Detect which cell encompasses the target text, then output its [X, Y] center coordinate. 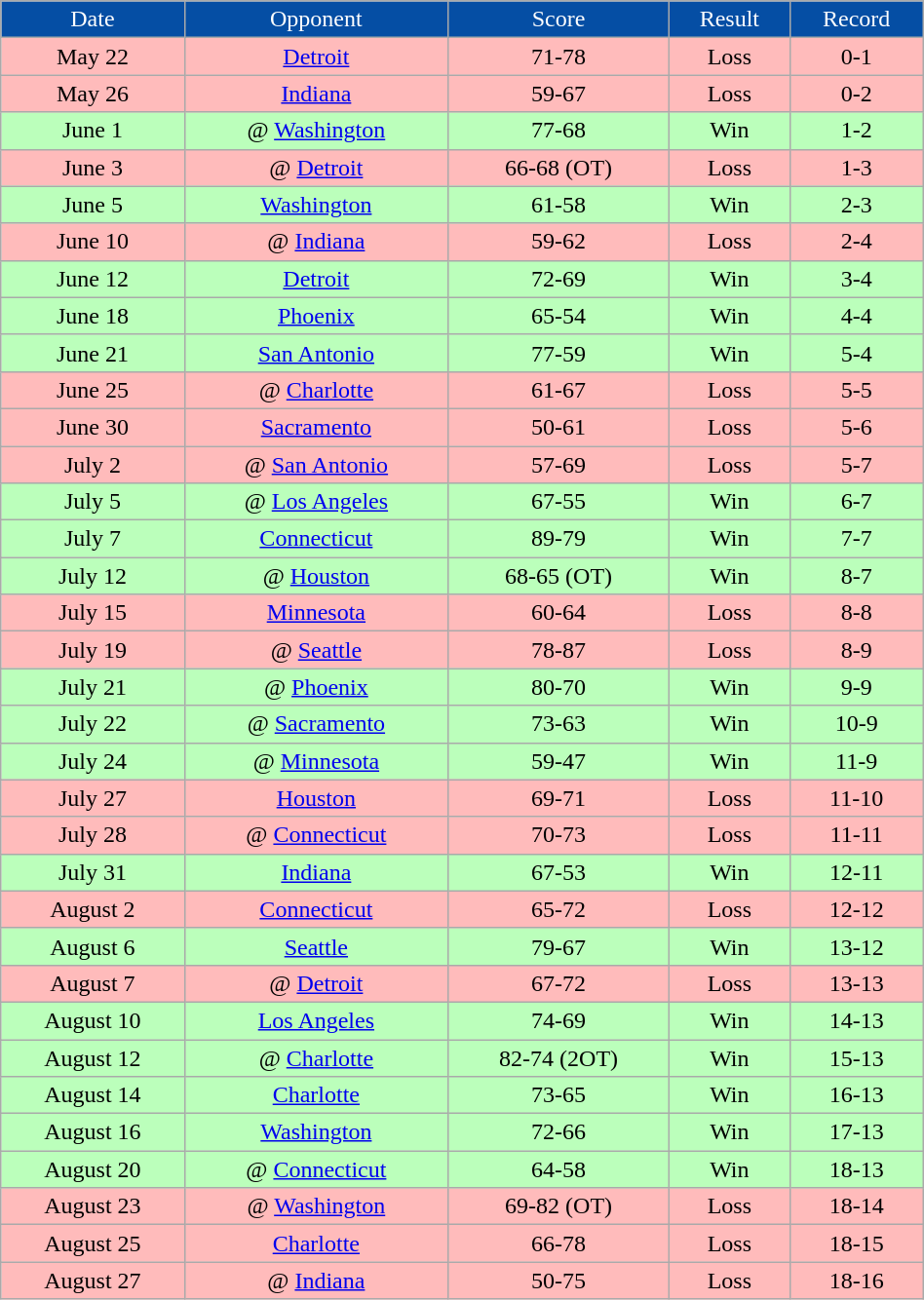
18-16 [856, 1281]
67-55 [559, 502]
66-78 [559, 1243]
June 5 [93, 205]
5-6 [856, 427]
June 30 [93, 427]
8-7 [856, 576]
72-66 [559, 1132]
Los Angeles [316, 1020]
13-13 [856, 983]
89-79 [559, 539]
5-7 [856, 465]
August 10 [93, 1020]
May 26 [93, 94]
1-3 [856, 168]
69-71 [559, 798]
2-4 [856, 242]
80-70 [559, 687]
@ Minnesota [316, 761]
August 2 [93, 909]
13-12 [856, 946]
@ Seattle [316, 650]
Sacramento [316, 427]
@ San Antonio [316, 465]
0-1 [856, 57]
August 23 [93, 1206]
August 6 [93, 946]
67-72 [559, 983]
July 21 [93, 687]
64-58 [559, 1169]
July 28 [93, 835]
August 27 [93, 1281]
8-8 [856, 613]
June 1 [93, 131]
67-53 [559, 872]
August 16 [93, 1132]
12-11 [856, 872]
11-9 [856, 761]
June 3 [93, 168]
July 5 [93, 502]
10-9 [856, 724]
78-87 [559, 650]
July 27 [93, 798]
August 12 [93, 1057]
@ Los Angeles [316, 502]
June 18 [93, 316]
69-82 (OT) [559, 1206]
18-13 [856, 1169]
Score [559, 19]
16-13 [856, 1095]
June 21 [93, 353]
18-14 [856, 1206]
17-13 [856, 1132]
71-78 [559, 57]
4-4 [856, 316]
Record [856, 19]
11-10 [856, 798]
July 2 [93, 465]
Seattle [316, 946]
July 24 [93, 761]
2-3 [856, 205]
1-2 [856, 131]
50-61 [559, 427]
82-74 (2OT) [559, 1057]
August 7 [93, 983]
73-65 [559, 1095]
0-2 [856, 94]
61-58 [559, 205]
Date [93, 19]
8-9 [856, 650]
July 15 [93, 613]
July 12 [93, 576]
Result [730, 19]
June 12 [93, 279]
74-69 [559, 1020]
August 25 [93, 1243]
June 25 [93, 390]
70-73 [559, 835]
59-47 [559, 761]
18-15 [856, 1243]
72-69 [559, 279]
77-59 [559, 353]
June 10 [93, 242]
66-68 (OT) [559, 168]
68-65 (OT) [559, 576]
77-68 [559, 131]
6-7 [856, 502]
Minnesota [316, 613]
July 22 [93, 724]
7-7 [856, 539]
14-13 [856, 1020]
50-75 [559, 1281]
59-62 [559, 242]
61-67 [559, 390]
@ Houston [316, 576]
July 19 [93, 650]
Phoenix [316, 316]
@ Phoenix [316, 687]
12-12 [856, 909]
11-11 [856, 835]
79-67 [559, 946]
65-54 [559, 316]
73-63 [559, 724]
59-67 [559, 94]
Opponent [316, 19]
57-69 [559, 465]
60-64 [559, 613]
5-5 [856, 390]
July 7 [93, 539]
15-13 [856, 1057]
@ Sacramento [316, 724]
May 22 [93, 57]
9-9 [856, 687]
August 14 [93, 1095]
July 31 [93, 872]
3-4 [856, 279]
Houston [316, 798]
5-4 [856, 353]
San Antonio [316, 353]
65-72 [559, 909]
August 20 [93, 1169]
